Scan for the cell matching the given text and deliver its [X, Y] coordinate at center. 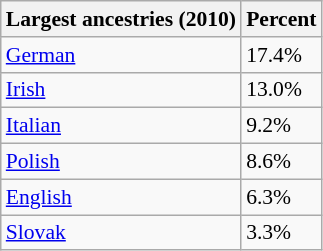
English [121, 197]
13.0% [281, 90]
17.4% [281, 55]
Slovak [121, 233]
Polish [121, 162]
9.2% [281, 126]
Largest ancestries (2010) [121, 19]
Irish [121, 90]
Percent [281, 19]
Italian [121, 126]
8.6% [281, 162]
6.3% [281, 197]
3.3% [281, 233]
German [121, 55]
